Capture the cell that displays the provided text and extract its (x, y) central coordinate. 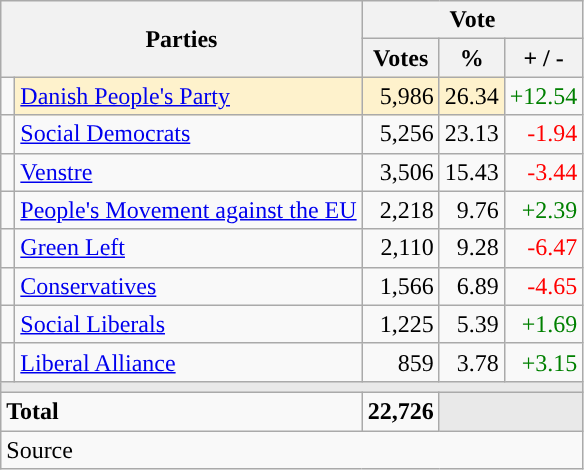
Vote (472, 20)
2,110 (400, 248)
+12.54 (544, 96)
% (472, 58)
+1.69 (544, 324)
Social Liberals (188, 324)
15.43 (472, 172)
23.13 (472, 134)
Total (182, 411)
1,566 (400, 286)
1,225 (400, 324)
859 (400, 362)
Social Democrats (188, 134)
Source (292, 449)
Conservatives (188, 286)
Liberal Alliance (188, 362)
22,726 (400, 411)
3.78 (472, 362)
-3.44 (544, 172)
Green Left (188, 248)
-4.65 (544, 286)
2,218 (400, 210)
Danish People's Party (188, 96)
+3.15 (544, 362)
Parties (182, 39)
+ / - (544, 58)
3,506 (400, 172)
9.28 (472, 248)
5,986 (400, 96)
5.39 (472, 324)
+2.39 (544, 210)
-1.94 (544, 134)
-6.47 (544, 248)
9.76 (472, 210)
26.34 (472, 96)
6.89 (472, 286)
5,256 (400, 134)
Votes (400, 58)
People's Movement against the EU (188, 210)
Venstre (188, 172)
